Determine the [X, Y] coordinate at the center of the cell enclosing the given text.  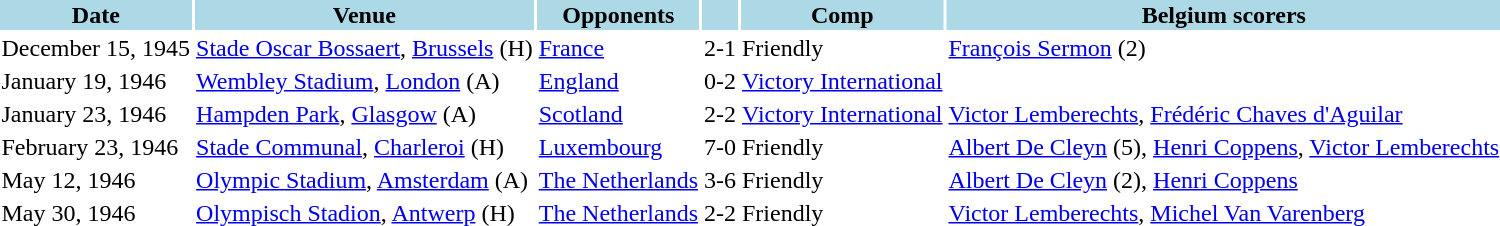
France [618, 48]
Hampden Park, Glasgow (A) [365, 114]
December 15, 1945 [96, 48]
England [618, 81]
January 23, 1946 [96, 114]
0-2 [720, 81]
3-6 [720, 180]
Venue [365, 15]
The Netherlands [618, 180]
January 19, 1946 [96, 81]
Olympic Stadium, Amsterdam (A) [365, 180]
7-0 [720, 147]
Luxembourg [618, 147]
May 12, 1946 [96, 180]
Scotland [618, 114]
Comp [842, 15]
2-1 [720, 48]
Stade Oscar Bossaert, Brussels (H) [365, 48]
Date [96, 15]
Stade Communal, Charleroi (H) [365, 147]
February 23, 1946 [96, 147]
2-2 [720, 114]
Opponents [618, 15]
Wembley Stadium, London (A) [365, 81]
